Determine the (X, Y) coordinate at the center of the cell enclosing the given text.  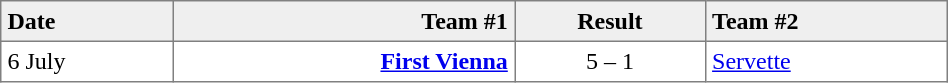
Servette (826, 61)
Date (88, 21)
First Vienna (344, 61)
6 July (88, 61)
5 – 1 (610, 61)
Team #2 (826, 21)
Team #1 (344, 21)
Result (610, 21)
